Return (X, Y) of the center of cell containing provided text 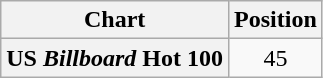
Position (276, 20)
Chart (115, 20)
45 (276, 58)
US Billboard Hot 100 (115, 58)
